Locate the cell with the specified text and output its [X, Y] center coordinate. 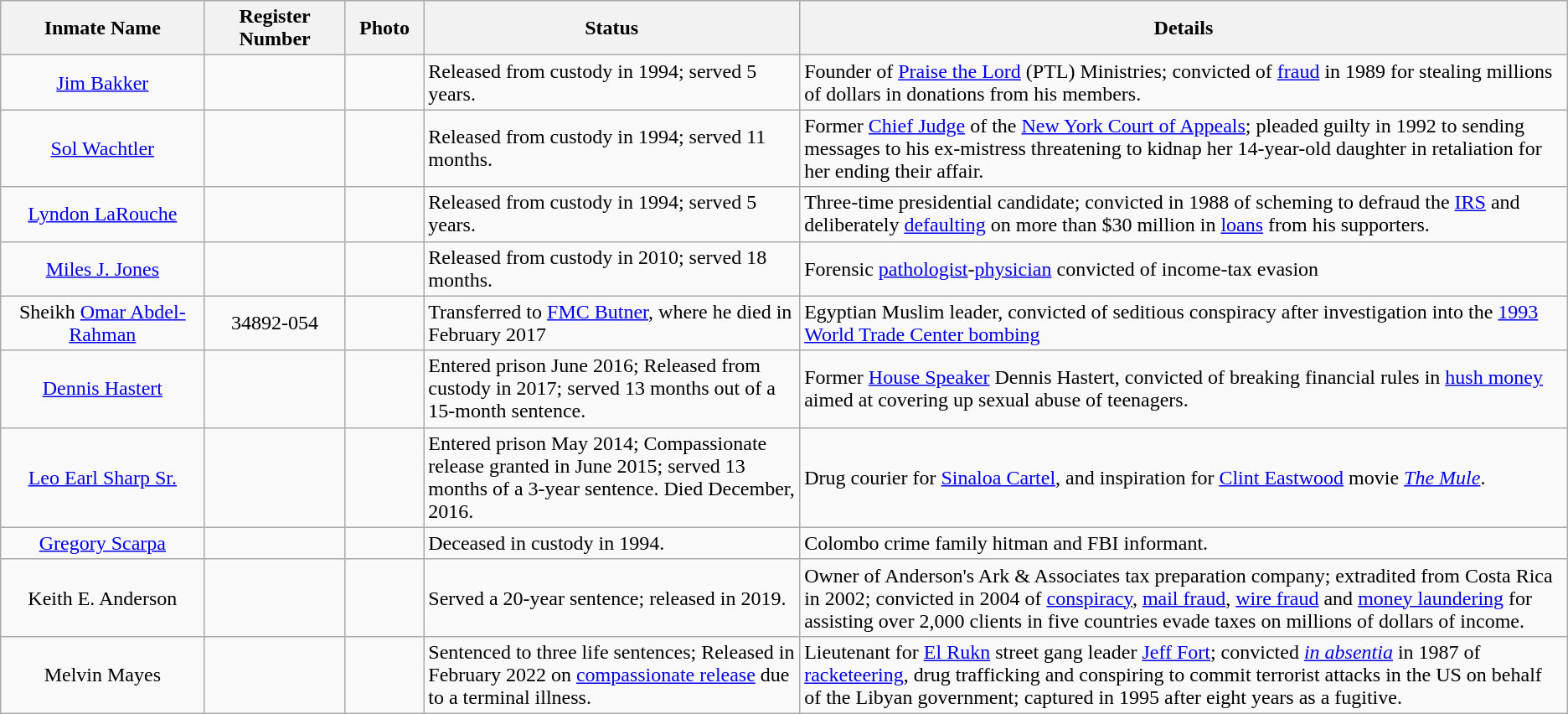
Former House Speaker Dennis Hastert, convicted of breaking financial rules in hush money aimed at covering up sexual abuse of teenagers. [1184, 389]
Colombo crime family hitman and FBI informant. [1184, 543]
Entered prison June 2016; Released from custody in 2017; served 13 months out of a 15-month sentence. [611, 389]
Egyptian Muslim leader, convicted of seditious conspiracy after investigation into the 1993 World Trade Center bombing [1184, 323]
Melvin Mayes [102, 675]
Miles J. Jones [102, 268]
Transferred to FMC Butner, where he died in February 2017 [611, 323]
Keith E. Anderson [102, 598]
Leo Earl Sharp Sr. [102, 478]
Served a 20-year sentence; released in 2019. [611, 598]
Register Number [275, 28]
Entered prison May 2014; Compassionate release granted in June 2015; served 13 months of a 3-year sentence. Died December, 2016. [611, 478]
34892-054 [275, 323]
Sentenced to three life sentences; Released in February 2022 on compassionate release due to a terminal illness. [611, 675]
Sol Wachtler [102, 148]
Inmate Name [102, 28]
Sheikh Omar Abdel-Rahman [102, 323]
Founder of Praise the Lord (PTL) Ministries; convicted of fraud in 1989 for stealing millions of dollars in donations from his members. [1184, 82]
Released from custody in 1994; served 11 months. [611, 148]
Photo [384, 28]
Status [611, 28]
Deceased in custody in 1994. [611, 543]
Details [1184, 28]
Jim Bakker [102, 82]
Dennis Hastert [102, 389]
Forensic pathologist-physician convicted of income-tax evasion [1184, 268]
Drug courier for Sinaloa Cartel, and inspiration for Clint Eastwood movie The Mule. [1184, 478]
Released from custody in 2010; served 18 months. [611, 268]
Lyndon LaRouche [102, 215]
Gregory Scarpa [102, 543]
